Pinpoint the cell where the given text exists, returning its (X, Y) midpoint coordinate. 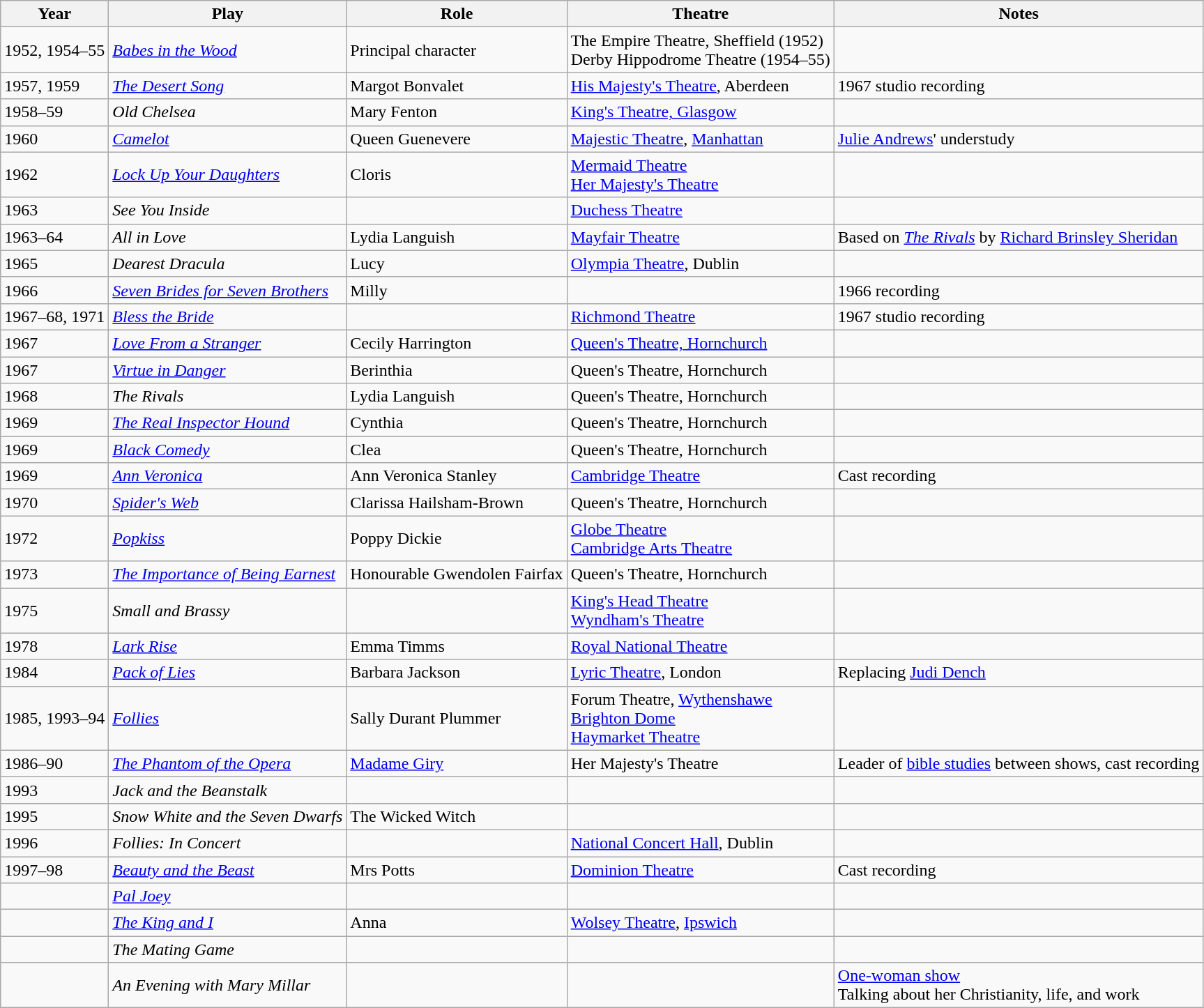
The Phantom of the Opera (227, 763)
Lark Rise (227, 646)
Notes (1019, 14)
Clarissa Hailsham-Brown (457, 503)
1957, 1959 (54, 86)
Role (457, 14)
Seven Brides for Seven Brothers (227, 290)
See You Inside (227, 211)
1962 (54, 174)
1963–64 (54, 237)
Duchess Theatre (700, 211)
The Importance of Being Earnest (227, 574)
1986–90 (54, 763)
Margot Bonvalet (457, 86)
Camelot (227, 139)
1958–59 (54, 112)
Popkiss (227, 538)
National Concert Hall, Dublin (700, 843)
Theatre (700, 14)
Berinthia (457, 370)
Milly (457, 290)
1965 (54, 264)
Lyric Theatre, London (700, 673)
1973 (54, 574)
Mayfair Theatre (700, 237)
Mermaid Theatre Her Majesty's Theatre (700, 174)
King's Theatre, Glasgow (700, 112)
1985, 1993–94 (54, 718)
Olympia Theatre, Dublin (700, 264)
Julie Andrews' understudy (1019, 139)
Dominion Theatre (700, 869)
1993 (54, 790)
Clea (457, 450)
Bless the Bride (227, 316)
Beauty and the Beast (227, 869)
Pack of Lies (227, 673)
His Majesty's Theatre, Aberdeen (700, 86)
One-woman showTalking about her Christianity, life, and work (1019, 986)
Principal character (457, 50)
Majestic Theatre, Manhattan (700, 139)
1978 (54, 646)
Madame Giry (457, 763)
Play (227, 14)
Poppy Dickie (457, 538)
Follies (227, 718)
1996 (54, 843)
Cecily Harrington (457, 343)
Mary Fenton (457, 112)
1997–98 (54, 869)
Mrs Potts (457, 869)
Cynthia (457, 423)
Pal Joey (227, 896)
Virtue in Danger (227, 370)
1995 (54, 816)
Emma Timms (457, 646)
Ann Veronica Stanley (457, 476)
Year (54, 14)
1968 (54, 397)
1952, 1954–55 (54, 50)
Forum Theatre, Wythenshawe Brighton Dome Haymarket Theatre (700, 718)
1972 (54, 538)
Black Comedy (227, 450)
Spider's Web (227, 503)
Replacing Judi Dench (1019, 673)
1967–68, 1971 (54, 316)
Richmond Theatre (700, 316)
Lock Up Your Daughters (227, 174)
The King and I (227, 923)
The Rivals (227, 397)
1984 (54, 673)
The Mating Game (227, 949)
Based on The Rivals by Richard Brinsley Sheridan (1019, 237)
Her Majesty's Theatre (700, 763)
1966 recording (1019, 290)
Dearest Dracula (227, 264)
Cambridge Theatre (700, 476)
The Wicked Witch (457, 816)
1960 (54, 139)
Barbara Jackson (457, 673)
Jack and the Beanstalk (227, 790)
1975 (54, 611)
Babes in the Wood (227, 50)
Love From a Stranger (227, 343)
Ann Veronica (227, 476)
Follies: In Concert (227, 843)
Globe Theatre Cambridge Arts Theatre (700, 538)
Cloris (457, 174)
1966 (54, 290)
An Evening with Mary Millar (227, 986)
Sally Durant Plummer (457, 718)
King's Head Theatre Wyndham's Theatre (700, 611)
Queen Guenevere (457, 139)
All in Love (227, 237)
The Empire Theatre, Sheffield (1952) Derby Hippodrome Theatre (1954–55) (700, 50)
Old Chelsea (227, 112)
The Real Inspector Hound (227, 423)
1963 (54, 211)
Honourable Gwendolen Fairfax (457, 574)
Wolsey Theatre, Ipswich (700, 923)
Leader of bible studies between shows, cast recording (1019, 763)
1970 (54, 503)
Small and Brassy (227, 611)
Royal National Theatre (700, 646)
The Desert Song (227, 86)
Snow White and the Seven Dwarfs (227, 816)
Lucy (457, 264)
Anna (457, 923)
